For the text-containing cell, return its midpoint in (X, Y) coordinate format. 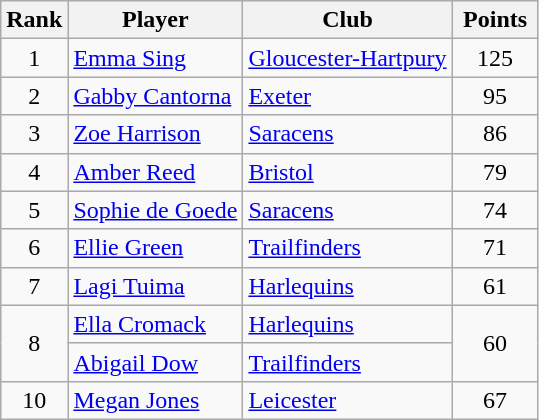
2 (34, 96)
6 (34, 248)
Points (495, 20)
Lagi Tuima (156, 286)
8 (34, 343)
Club (348, 20)
71 (495, 248)
Exeter (348, 96)
10 (34, 400)
Leicester (348, 400)
Megan Jones (156, 400)
Emma Sing (156, 58)
Ellie Green (156, 248)
Zoe Harrison (156, 134)
Abigail Dow (156, 362)
74 (495, 210)
4 (34, 172)
7 (34, 286)
1 (34, 58)
125 (495, 58)
Player (156, 20)
3 (34, 134)
Bristol (348, 172)
Ella Cromack (156, 324)
Amber Reed (156, 172)
95 (495, 96)
5 (34, 210)
86 (495, 134)
60 (495, 343)
Gloucester-Hartpury (348, 58)
Rank (34, 20)
67 (495, 400)
61 (495, 286)
79 (495, 172)
Sophie de Goede (156, 210)
Gabby Cantorna (156, 96)
